Extract the [X, Y] coordinate from the center of the cell holding the provided text.  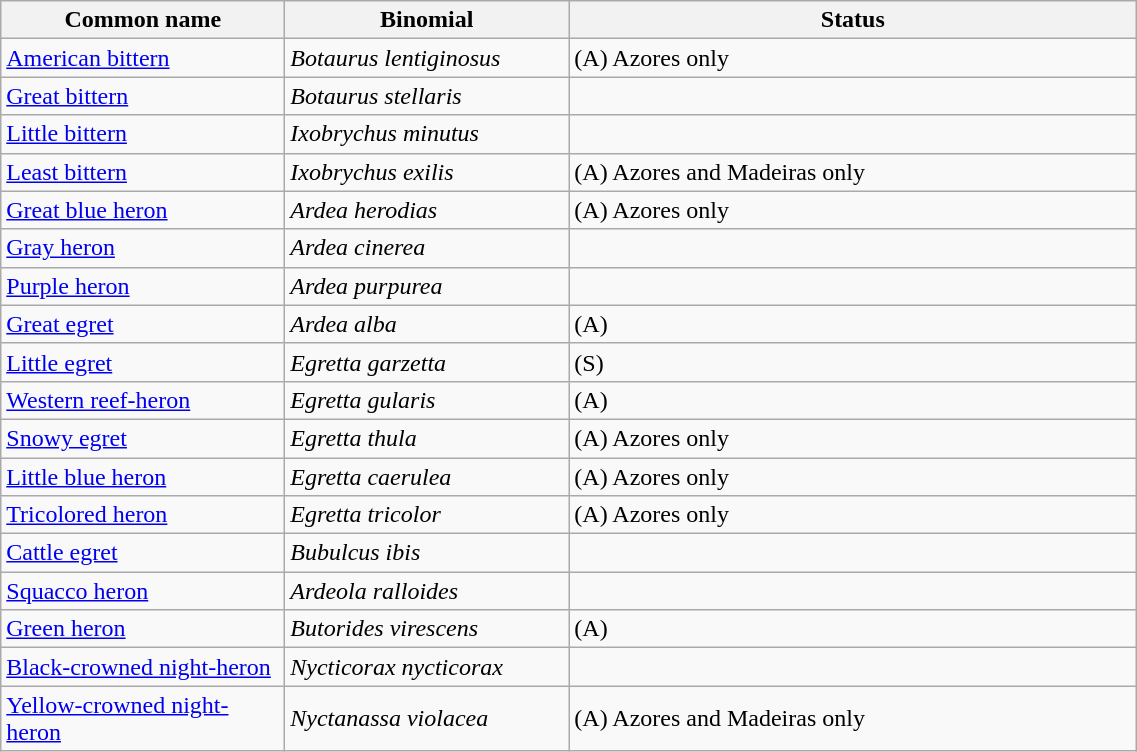
Botaurus stellaris [427, 96]
Egretta garzetta [427, 362]
Egretta gularis [427, 400]
Common name [143, 20]
Squacco heron [143, 591]
Ixobrychus minutus [427, 134]
Black-crowned night-heron [143, 667]
Nyctanassa violacea [427, 718]
Bubulcus ibis [427, 553]
Egretta caerulea [427, 477]
Ardea alba [427, 324]
Little bittern [143, 134]
Butorides virescens [427, 629]
Nycticorax nycticorax [427, 667]
Egretta tricolor [427, 515]
Purple heron [143, 286]
Ardea herodias [427, 210]
Great egret [143, 324]
Little blue heron [143, 477]
Green heron [143, 629]
Western reef-heron [143, 400]
Tricolored heron [143, 515]
Ixobrychus exilis [427, 172]
Ardeola ralloides [427, 591]
Great bittern [143, 96]
Botaurus lentiginosus [427, 58]
Great blue heron [143, 210]
Little egret [143, 362]
Egretta thula [427, 438]
Binomial [427, 20]
Yellow-crowned night-heron [143, 718]
Gray heron [143, 248]
Cattle egret [143, 553]
(S) [853, 362]
American bittern [143, 58]
Snowy egret [143, 438]
Ardea cinerea [427, 248]
Least bittern [143, 172]
Ardea purpurea [427, 286]
Status [853, 20]
